Return the [x, y] coordinate for the center point of the cell that contains the specified text.  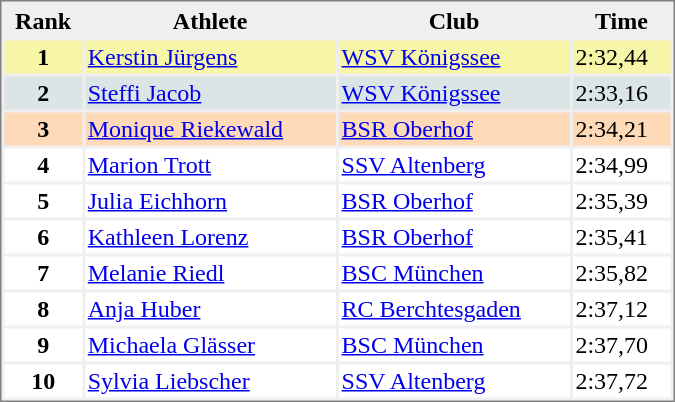
7 [42, 272]
2:35,41 [621, 236]
Melanie Riedl [210, 272]
Michaela Glässer [210, 344]
Monique Riekewald [210, 128]
9 [42, 344]
6 [42, 236]
Anja Huber [210, 308]
8 [42, 308]
2:37,72 [621, 380]
2:34,99 [621, 164]
4 [42, 164]
5 [42, 200]
10 [42, 380]
2:37,70 [621, 344]
Kerstin Jürgens [210, 56]
Club [454, 20]
1 [42, 56]
2:34,21 [621, 128]
3 [42, 128]
Rank [42, 20]
Sylvia Liebscher [210, 380]
2:35,82 [621, 272]
Time [621, 20]
Marion Trott [210, 164]
RC Berchtesgaden [454, 308]
Steffi Jacob [210, 92]
2 [42, 92]
2:33,16 [621, 92]
Kathleen Lorenz [210, 236]
2:37,12 [621, 308]
2:35,39 [621, 200]
2:32,44 [621, 56]
Julia Eichhorn [210, 200]
Athlete [210, 20]
